Find where the given text appears and provide that cell's center as (X, Y) coordinate. 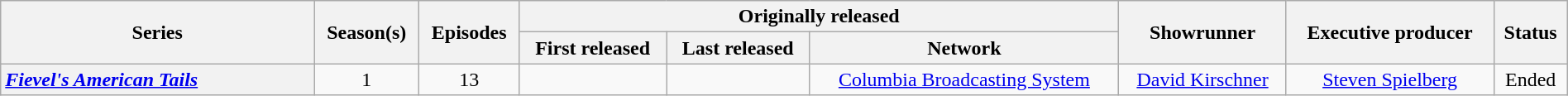
13 (470, 79)
Season(s) (367, 32)
Steven Spielberg (1389, 79)
Status (1530, 32)
Columbia Broadcasting System (964, 79)
Fievel's American Tails (157, 79)
Series (157, 32)
Episodes (470, 32)
Network (964, 48)
Originally released (819, 17)
Ended (1530, 79)
Last released (738, 48)
First released (593, 48)
1 (367, 79)
Executive producer (1389, 32)
David Kirschner (1202, 79)
Showrunner (1202, 32)
